Search for the cell housing the specified text and yield its [X, Y] center coordinate. 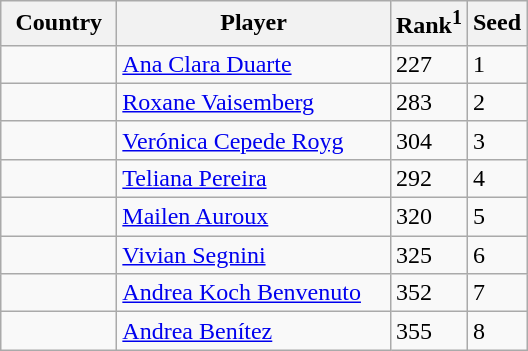
Andrea Koch Benvenuto [254, 293]
325 [428, 255]
352 [428, 293]
Player [254, 24]
Rank1 [428, 24]
Country [59, 24]
Ana Clara Duarte [254, 64]
292 [428, 178]
4 [496, 178]
8 [496, 331]
3 [496, 140]
5 [496, 217]
Teliana Pereira [254, 178]
227 [428, 64]
Andrea Benítez [254, 331]
283 [428, 102]
Verónica Cepede Royg [254, 140]
Mailen Auroux [254, 217]
2 [496, 102]
304 [428, 140]
Roxane Vaisemberg [254, 102]
1 [496, 64]
320 [428, 217]
7 [496, 293]
355 [428, 331]
Seed [496, 24]
6 [496, 255]
Vivian Segnini [254, 255]
